From the cell containing the given text, extract its center point as (x, y) coordinate. 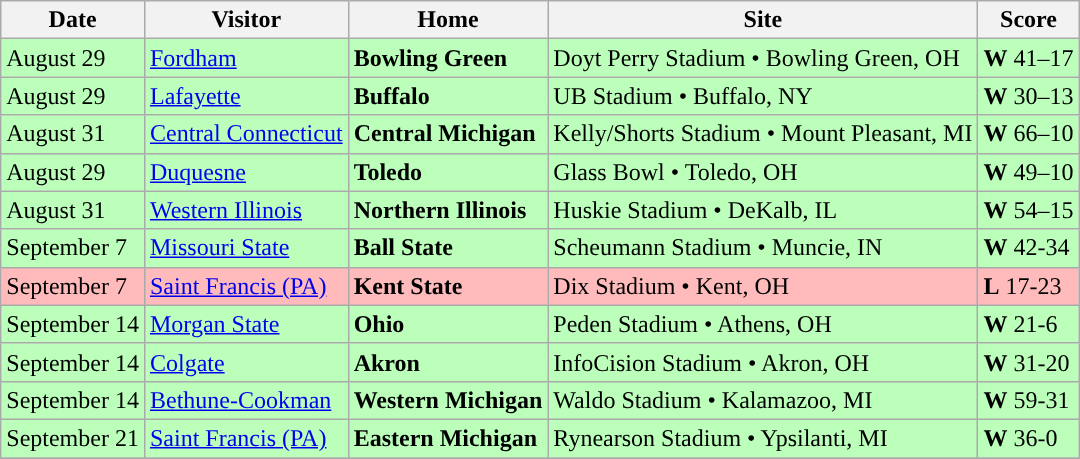
Northern Illinois (448, 210)
Bowling Green (448, 58)
Kelly/Shorts Stadium • Mount Pleasant, MI (763, 134)
W 41–17 (1028, 58)
W 31-20 (1028, 362)
Eastern Michigan (448, 438)
Score (1028, 20)
Central Connecticut (246, 134)
UB Stadium • Buffalo, NY (763, 96)
Doyt Perry Stadium • Bowling Green, OH (763, 58)
Date (73, 20)
Bethune-Cookman (246, 400)
Dix Stadium • Kent, OH (763, 286)
Kent State (448, 286)
W 30–13 (1028, 96)
InfoCision Stadium • Akron, OH (763, 362)
W 36-0 (1028, 438)
Missouri State (246, 248)
Rynearson Stadium • Ypsilanti, MI (763, 438)
W 49–10 (1028, 172)
Ball State (448, 248)
W 42-34 (1028, 248)
Ohio (448, 324)
Morgan State (246, 324)
Colgate (246, 362)
Visitor (246, 20)
Akron (448, 362)
Lafayette (246, 96)
Scheumann Stadium • Muncie, IN (763, 248)
Western Michigan (448, 400)
W 59-31 (1028, 400)
Glass Bowl • Toledo, OH (763, 172)
Site (763, 20)
W 66–10 (1028, 134)
W 54–15 (1028, 210)
Fordham (246, 58)
L 17-23 (1028, 286)
Duquesne (246, 172)
Huskie Stadium • DeKalb, IL (763, 210)
W 21-6 (1028, 324)
Home (448, 20)
Waldo Stadium • Kalamazoo, MI (763, 400)
Western Illinois (246, 210)
Toledo (448, 172)
Buffalo (448, 96)
September 21 (73, 438)
Central Michigan (448, 134)
Peden Stadium • Athens, OH (763, 324)
